Determine the [x, y] coordinate at the center of the cell enclosing the given text.  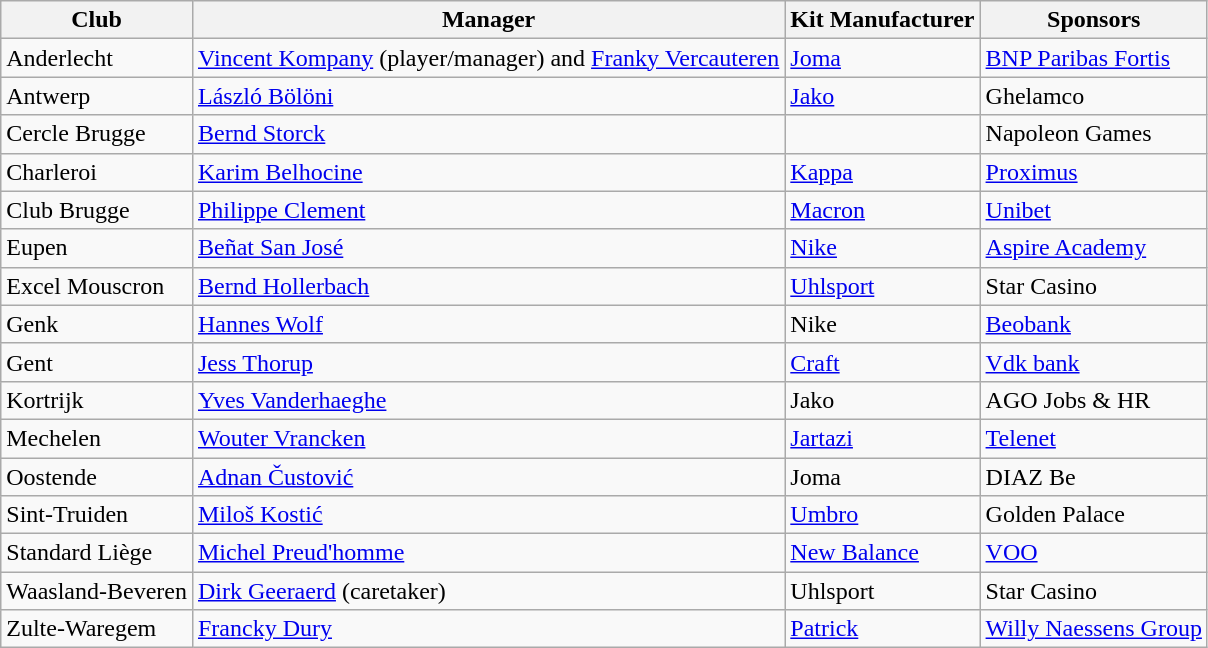
Karim Belhocine [488, 172]
Kit Manufacturer [882, 20]
Club [97, 20]
Wouter Vrancken [488, 438]
Dirk Geeraerd (caretaker) [488, 591]
Bernd Storck [488, 134]
Hannes Wolf [488, 324]
Bernd Hollerbach [488, 286]
Manager [488, 20]
Aspire Academy [1094, 248]
Beobank [1094, 324]
Genk [97, 324]
László Bölöni [488, 96]
BNP Paribas Fortis [1094, 58]
Ghelamco [1094, 96]
Patrick [882, 629]
Eupen [97, 248]
Cercle Brugge [97, 134]
Standard Liège [97, 553]
Napoleon Games [1094, 134]
Golden Palace [1094, 515]
Michel Preud'homme [488, 553]
Umbro [882, 515]
Macron [882, 210]
Unibet [1094, 210]
Beñat San José [488, 248]
Kortrijk [97, 400]
Zulte-Waregem [97, 629]
Francky Dury [488, 629]
Craft [882, 362]
Miloš Kostić [488, 515]
Adnan Čustović [488, 477]
Waasland-Beveren [97, 591]
Charleroi [97, 172]
Jartazi [882, 438]
Oostende [97, 477]
Sint-Truiden [97, 515]
DIAZ Be [1094, 477]
Vdk bank [1094, 362]
Club Brugge [97, 210]
AGO Jobs & HR [1094, 400]
Willy Naessens Group [1094, 629]
Vincent Kompany (player/manager) and Franky Vercauteren [488, 58]
Proximus [1094, 172]
Antwerp [97, 96]
Telenet [1094, 438]
Jess Thorup [488, 362]
Excel Mouscron [97, 286]
Sponsors [1094, 20]
Gent [97, 362]
Yves Vanderhaeghe [488, 400]
Philippe Clement [488, 210]
Anderlecht [97, 58]
New Balance [882, 553]
Kappa [882, 172]
Mechelen [97, 438]
VOO [1094, 553]
